For the text-containing cell, return its midpoint in [X, Y] coordinate format. 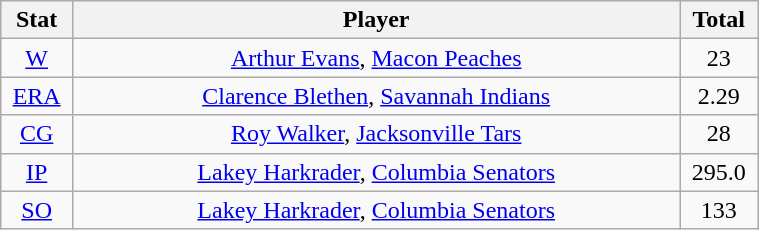
Stat [37, 20]
2.29 [719, 96]
Clarence Blethen, Savannah Indians [376, 96]
CG [37, 134]
28 [719, 134]
IP [37, 172]
23 [719, 58]
133 [719, 210]
Roy Walker, Jacksonville Tars [376, 134]
SO [37, 210]
Total [719, 20]
W [37, 58]
Arthur Evans, Macon Peaches [376, 58]
Player [376, 20]
ERA [37, 96]
295.0 [719, 172]
